Pinpoint the cell where the given text exists, returning its [X, Y] midpoint coordinate. 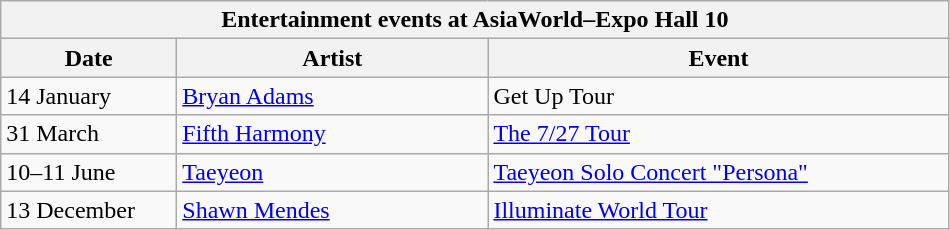
Taeyeon [332, 172]
Get Up Tour [718, 96]
Bryan Adams [332, 96]
14 January [89, 96]
Fifth Harmony [332, 134]
Taeyeon Solo Concert "Persona" [718, 172]
31 March [89, 134]
Illuminate World Tour [718, 210]
The 7/27 Tour [718, 134]
Artist [332, 58]
Date [89, 58]
Shawn Mendes [332, 210]
Event [718, 58]
10–11 June [89, 172]
Entertainment events at AsiaWorld–Expo Hall 10 [475, 20]
13 December [89, 210]
